Capture the cell that displays the provided text and extract its [x, y] central coordinate. 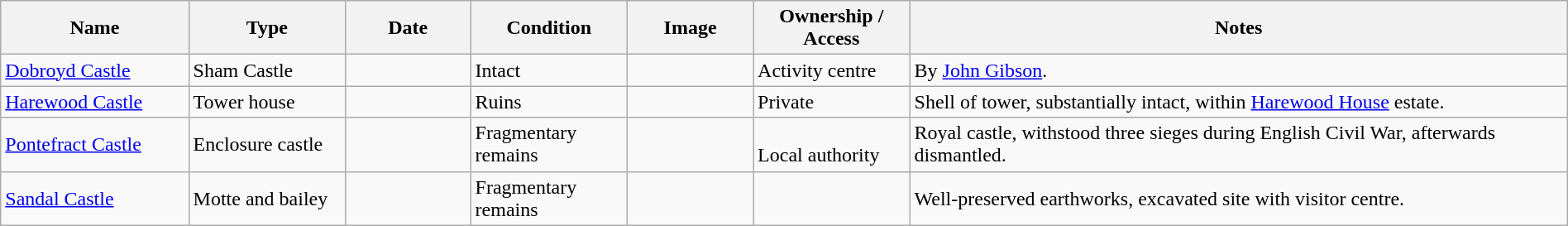
Image [691, 28]
Notes [1239, 28]
Royal castle, withstood three sieges during English Civil War, afterwards dismantled. [1239, 144]
Pontefract Castle [94, 144]
Private [832, 102]
Date [409, 28]
Ruins [549, 102]
Enclosure castle [266, 144]
Name [94, 28]
Type [266, 28]
Ownership / Access [832, 28]
Motte and bailey [266, 199]
Dobroyd Castle [94, 70]
Shell of tower, substantially intact, within Harewood House estate. [1239, 102]
Sham Castle [266, 70]
Local authority [832, 144]
Condition [549, 28]
Activity centre [832, 70]
Harewood Castle [94, 102]
By John Gibson. [1239, 70]
Tower house [266, 102]
Intact [549, 70]
Sandal Castle [94, 199]
Well-preserved earthworks, excavated site with visitor centre. [1239, 199]
